Determine the [X, Y] coordinate at the center of the cell enclosing the given text.  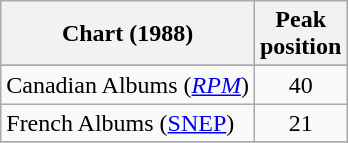
Canadian Albums (RPM) [128, 85]
Peakposition [300, 34]
Chart (1988) [128, 34]
French Albums (SNEP) [128, 123]
21 [300, 123]
40 [300, 85]
